Output the (X, Y) coordinate of the center of the cell containing the given text.  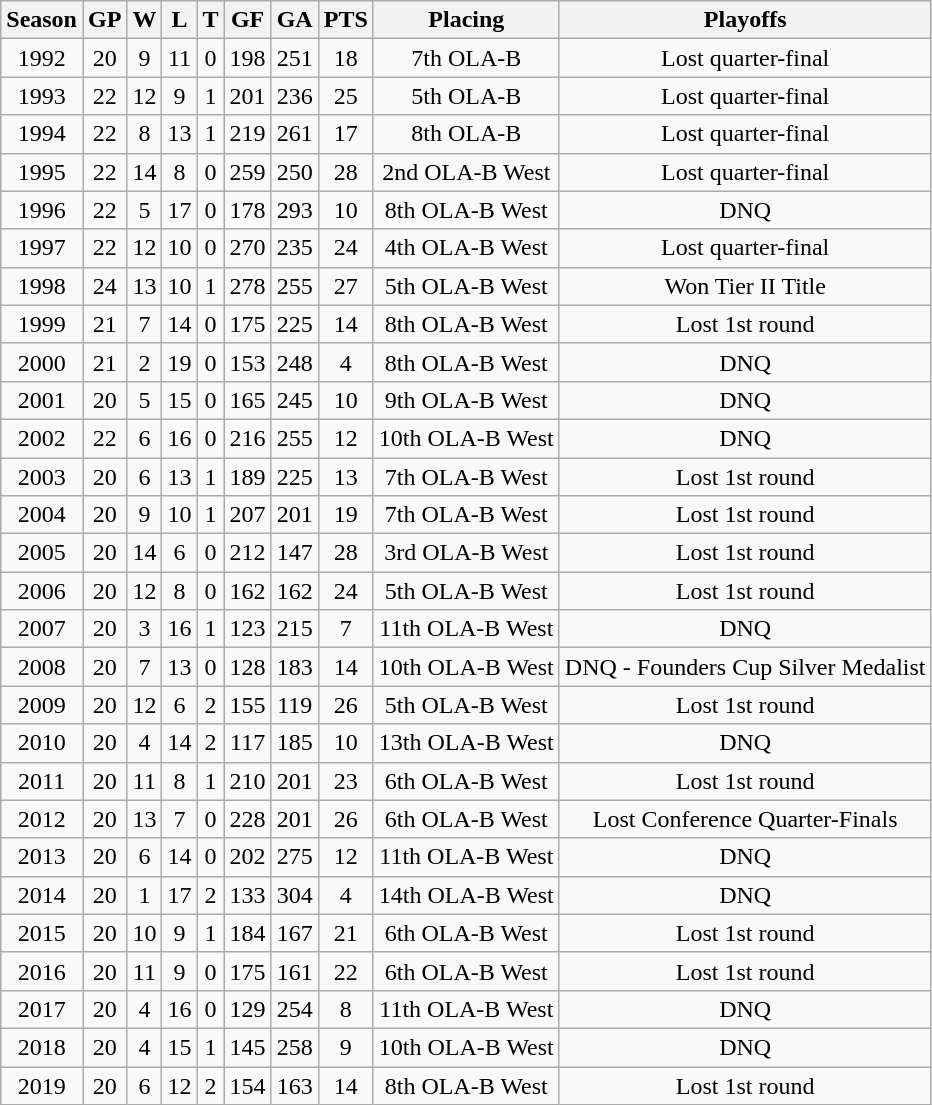
2010 (42, 743)
117 (248, 743)
250 (294, 172)
2013 (42, 857)
183 (294, 667)
Won Tier II Title (745, 286)
3rd OLA-B West (466, 553)
2016 (42, 971)
1994 (42, 134)
PTS (346, 20)
13th OLA-B West (466, 743)
Placing (466, 20)
GP (104, 20)
2011 (42, 781)
GF (248, 20)
304 (294, 895)
2018 (42, 1047)
161 (294, 971)
270 (248, 248)
261 (294, 134)
154 (248, 1085)
8th OLA-B (466, 134)
147 (294, 553)
215 (294, 629)
27 (346, 286)
2005 (42, 553)
207 (248, 515)
2006 (42, 591)
4th OLA-B West (466, 248)
184 (248, 933)
163 (294, 1085)
2007 (42, 629)
119 (294, 705)
153 (248, 362)
1995 (42, 172)
L (180, 20)
Playoffs (745, 20)
185 (294, 743)
2004 (42, 515)
235 (294, 248)
2001 (42, 400)
165 (248, 400)
1999 (42, 324)
7th OLA-B (466, 58)
275 (294, 857)
128 (248, 667)
251 (294, 58)
1993 (42, 96)
18 (346, 58)
210 (248, 781)
23 (346, 781)
Season (42, 20)
1997 (42, 248)
2003 (42, 477)
189 (248, 477)
DNQ - Founders Cup Silver Medalist (745, 667)
GA (294, 20)
Lost Conference Quarter-Finals (745, 819)
1998 (42, 286)
155 (248, 705)
245 (294, 400)
25 (346, 96)
293 (294, 210)
2012 (42, 819)
W (144, 20)
2nd OLA-B West (466, 172)
14th OLA-B West (466, 895)
198 (248, 58)
212 (248, 553)
2000 (42, 362)
T (210, 20)
259 (248, 172)
5th OLA-B (466, 96)
248 (294, 362)
133 (248, 895)
123 (248, 629)
228 (248, 819)
9th OLA-B West (466, 400)
2019 (42, 1085)
258 (294, 1047)
167 (294, 933)
219 (248, 134)
278 (248, 286)
2009 (42, 705)
254 (294, 1009)
2002 (42, 438)
236 (294, 96)
2008 (42, 667)
1996 (42, 210)
1992 (42, 58)
2017 (42, 1009)
129 (248, 1009)
3 (144, 629)
202 (248, 857)
145 (248, 1047)
178 (248, 210)
2015 (42, 933)
216 (248, 438)
2014 (42, 895)
